Determine the (x, y) coordinate at the center of the cell enclosing the given text.  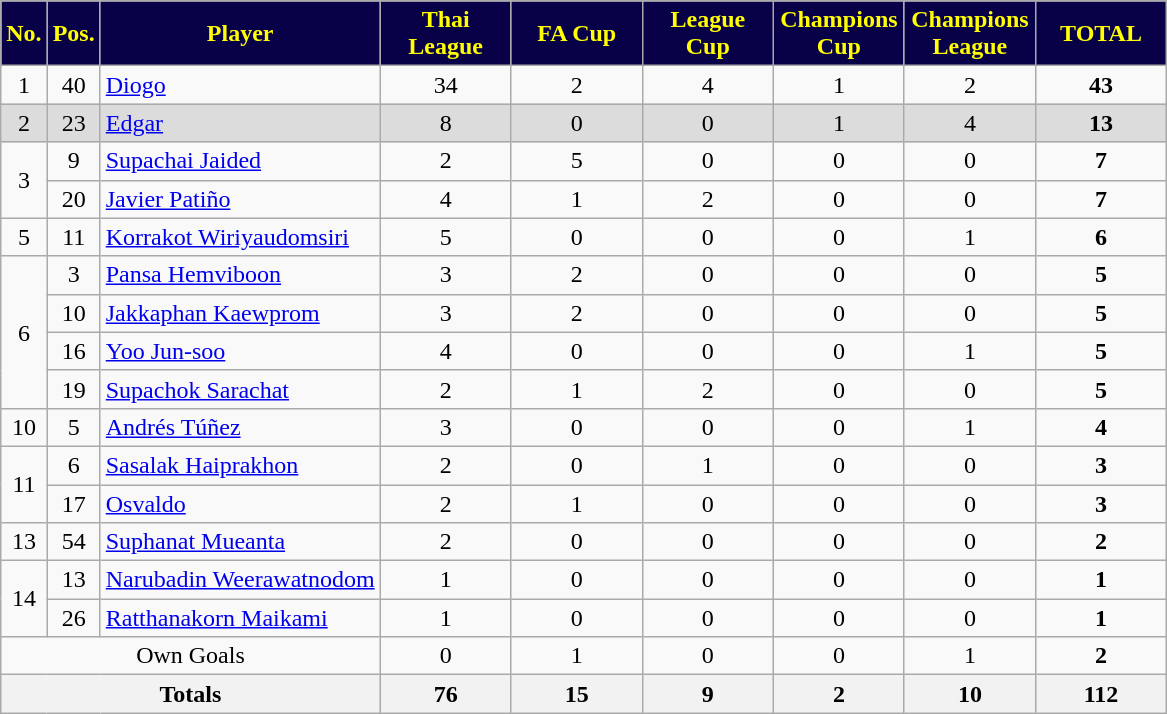
Andrés Túñez (240, 427)
Yoo Jun-soo (240, 351)
23 (74, 123)
Supachok Sarachat (240, 389)
Sasalak Haiprakhon (240, 465)
19 (74, 389)
Player (240, 34)
TOTAL (1100, 34)
Totals (190, 694)
League Cup (708, 34)
17 (74, 503)
16 (74, 351)
Supachai Jaided (240, 161)
Narubadin Weerawatnodom (240, 580)
Pos. (74, 34)
15 (576, 694)
Pansa Hemviboon (240, 275)
Korrakot Wiriyaudomsiri (240, 237)
34 (446, 85)
54 (74, 542)
FA Cup (576, 34)
Jakkaphan Kaewprom (240, 313)
Osvaldo (240, 503)
14 (24, 599)
8 (446, 123)
20 (74, 199)
Champions Cup (838, 34)
40 (74, 85)
Diogo (240, 85)
112 (1100, 694)
Champions League (970, 34)
26 (74, 618)
Own Goals (190, 656)
76 (446, 694)
Ratthanakorn Maikami (240, 618)
Edgar (240, 123)
Thai League (446, 34)
Javier Patiño (240, 199)
No. (24, 34)
43 (1100, 85)
Suphanat Mueanta (240, 542)
